Search for the cell housing the specified text and yield its [x, y] center coordinate. 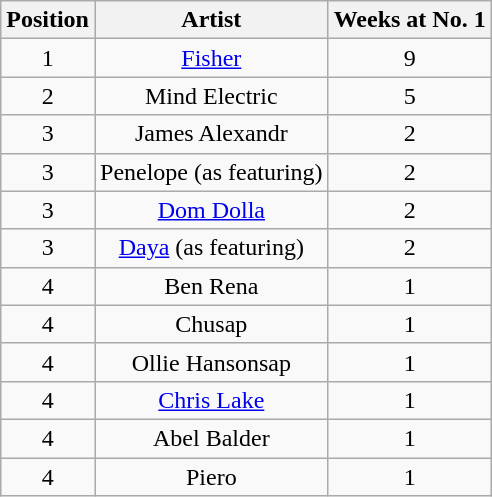
Dom Dolla [211, 210]
Fisher [211, 58]
James Alexandr [211, 134]
Penelope (as featuring) [211, 172]
9 [410, 58]
Daya (as featuring) [211, 248]
Position [48, 20]
Chusap [211, 324]
Artist [211, 20]
Mind Electric [211, 96]
Chris Lake [211, 400]
Ollie Hansonsap [211, 362]
Piero [211, 477]
Ben Rena [211, 286]
Abel Balder [211, 438]
5 [410, 96]
Weeks at No. 1 [410, 20]
